Capture the cell that displays the provided text and extract its (X, Y) central coordinate. 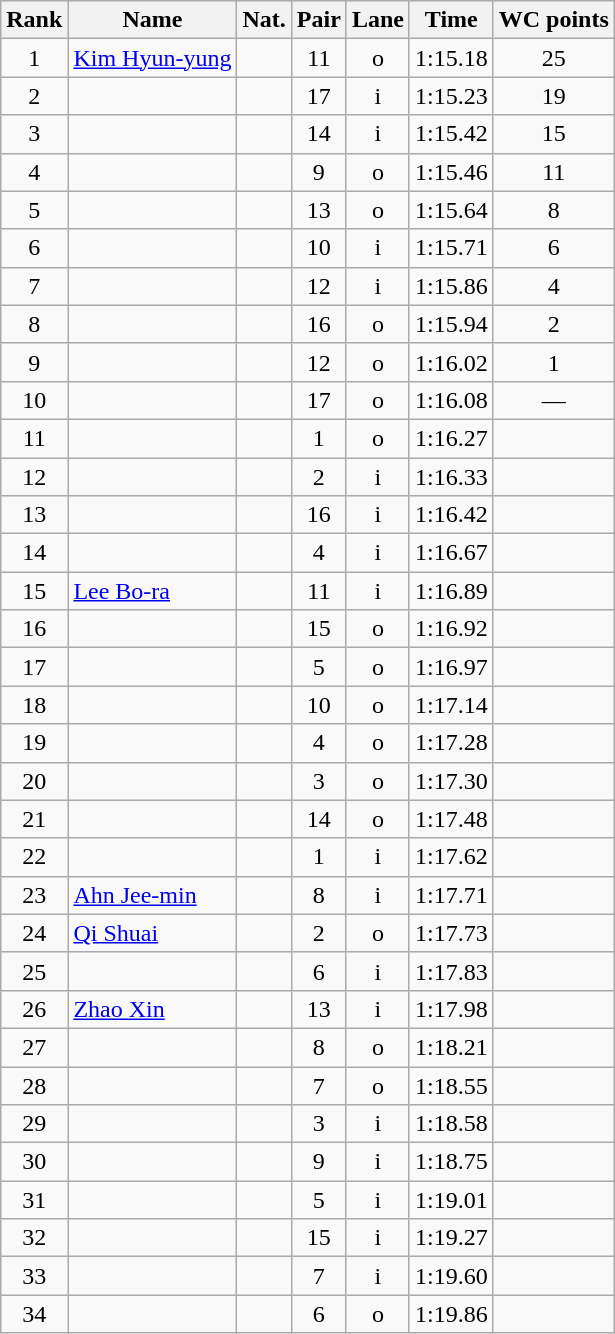
1:16.02 (451, 362)
Rank (34, 20)
1:18.75 (451, 1162)
1:17.30 (451, 781)
Lee Bo-ra (152, 591)
30 (34, 1162)
23 (34, 895)
18 (34, 705)
Time (451, 20)
1:17.48 (451, 819)
1:19.60 (451, 1276)
27 (34, 1047)
1:16.42 (451, 515)
1:17.62 (451, 857)
1:17.73 (451, 933)
Zhao Xin (152, 1009)
1:18.21 (451, 1047)
21 (34, 819)
1:15.18 (451, 58)
1:19.27 (451, 1238)
Ahn Jee-min (152, 895)
1:15.23 (451, 96)
Nat. (264, 20)
WC points (554, 20)
22 (34, 857)
1:16.08 (451, 400)
1:16.97 (451, 667)
Name (152, 20)
1:16.89 (451, 591)
1:19.01 (451, 1200)
1:17.83 (451, 971)
1:17.28 (451, 743)
1:18.58 (451, 1124)
1:17.71 (451, 895)
Kim Hyun-yung (152, 58)
32 (34, 1238)
20 (34, 781)
1:17.14 (451, 705)
1:16.33 (451, 477)
1:18.55 (451, 1085)
1:16.67 (451, 553)
1:15.46 (451, 172)
— (554, 400)
26 (34, 1009)
1:19.86 (451, 1314)
1:15.64 (451, 210)
29 (34, 1124)
1:15.94 (451, 324)
31 (34, 1200)
Pair (318, 20)
24 (34, 933)
28 (34, 1085)
Lane (378, 20)
1:15.86 (451, 286)
Qi Shuai (152, 933)
1:15.42 (451, 134)
1:16.92 (451, 629)
34 (34, 1314)
33 (34, 1276)
1:15.71 (451, 248)
1:17.98 (451, 1009)
1:16.27 (451, 438)
